Return [X, Y] of the center of cell containing provided text 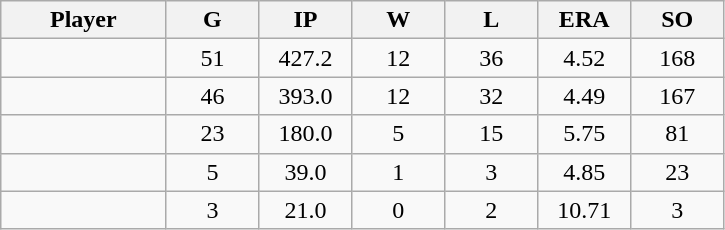
4.49 [584, 96]
46 [212, 96]
4.85 [584, 172]
G [212, 20]
393.0 [306, 96]
51 [212, 58]
168 [678, 58]
0 [398, 210]
36 [492, 58]
4.52 [584, 58]
21.0 [306, 210]
SO [678, 20]
1 [398, 172]
W [398, 20]
IP [306, 20]
ERA [584, 20]
81 [678, 134]
39.0 [306, 172]
5.75 [584, 134]
167 [678, 96]
2 [492, 210]
10.71 [584, 210]
180.0 [306, 134]
Player [84, 20]
32 [492, 96]
15 [492, 134]
427.2 [306, 58]
L [492, 20]
